Output the (x, y) coordinate of the center of the cell containing the given text.  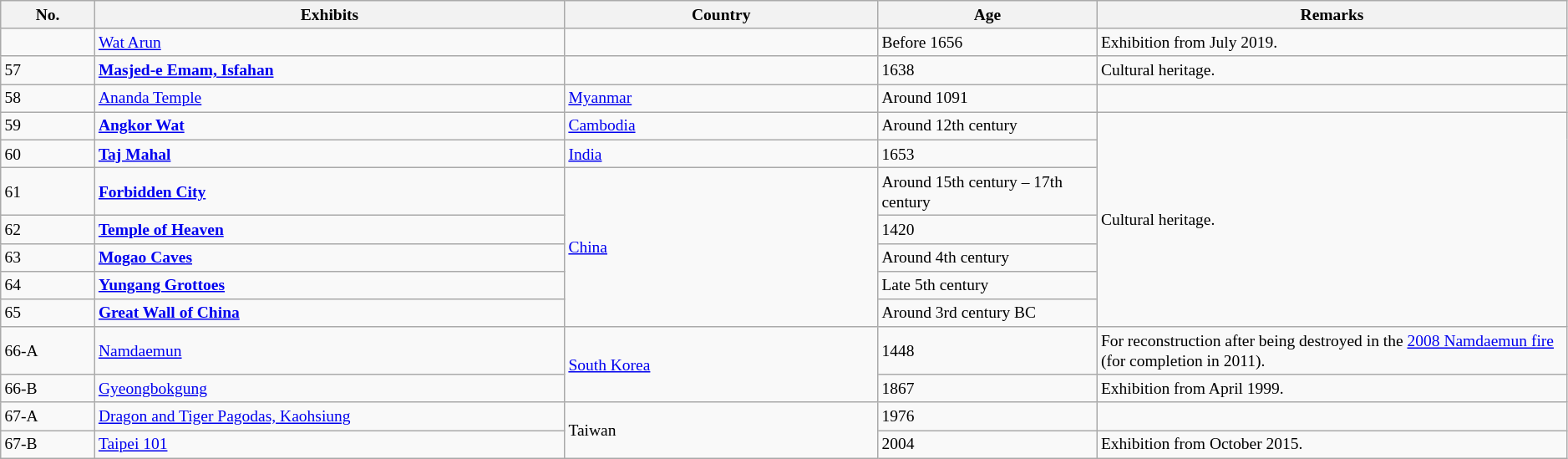
1867 (987, 388)
Around 3rd century BC (987, 313)
South Korea (722, 365)
1653 (987, 154)
Yungang Grottoes (329, 284)
Around 15th century – 17th century (987, 191)
59 (48, 125)
No. (48, 15)
Around 1091 (987, 99)
Exhibits (329, 15)
Age (987, 15)
Exhibition from October 2015. (1332, 445)
For reconstruction after being destroyed in the 2008 Namdaemun fire (for completion in 2011). (1332, 351)
66-B (48, 388)
Wat Arun (329, 42)
58 (48, 99)
Taiwan (722, 430)
Gyeongbokgung (329, 388)
67-A (48, 416)
1448 (987, 351)
1420 (987, 229)
Ananda Temple (329, 99)
Great Wall of China (329, 313)
Cambodia (722, 125)
Exhibition from April 1999. (1332, 388)
66-A (48, 351)
India (722, 154)
1638 (987, 70)
Taj Mahal (329, 154)
Late 5th century (987, 284)
Mogao Caves (329, 258)
Around 4th century (987, 258)
63 (48, 258)
Forbidden City (329, 191)
Namdaemun (329, 351)
Around 12th century (987, 125)
2004 (987, 445)
65 (48, 313)
Temple of Heaven (329, 229)
Dragon and Tiger Pagodas, Kaohsiung (329, 416)
61 (48, 191)
Angkor Wat (329, 125)
Taipei 101 (329, 445)
62 (48, 229)
64 (48, 284)
57 (48, 70)
Remarks (1332, 15)
Exhibition from July 2019. (1332, 42)
60 (48, 154)
67-B (48, 445)
1976 (987, 416)
China (722, 247)
Myanmar (722, 99)
Before 1656 (987, 42)
Country (722, 15)
Masjed-e Emam, Isfahan (329, 70)
